Output the (X, Y) coordinate of the center of the cell containing the given text.  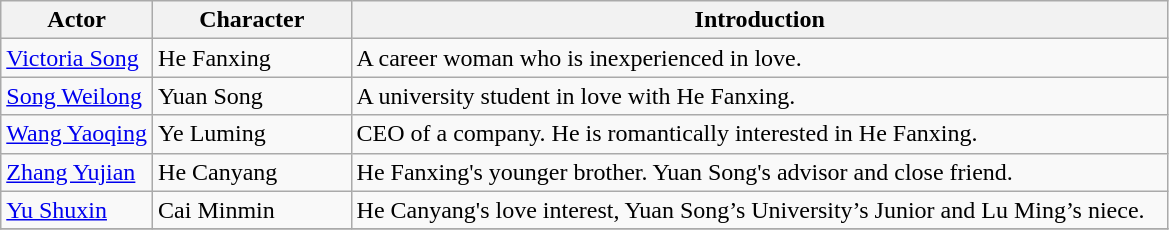
A career woman who is inexperienced in love. (760, 58)
Actor (77, 20)
He Canyang's love interest, Yuan Song’s University’s Junior and Lu Ming’s niece. (760, 210)
Yuan Song (252, 96)
Cai Minmin (252, 210)
CEO of a company. He is romantically interested in He Fanxing. (760, 134)
He Canyang (252, 172)
Song Weilong (77, 96)
Wang Yaoqing (77, 134)
Victoria Song (77, 58)
Ye Luming (252, 134)
He Fanxing's younger brother. Yuan Song's advisor and close friend. (760, 172)
A university student in love with He Fanxing. (760, 96)
Zhang Yujian (77, 172)
Yu Shuxin (77, 210)
Character (252, 20)
Introduction (760, 20)
He Fanxing (252, 58)
